Identify which cell holds the provided text, then report its (X, Y) central coordinate. 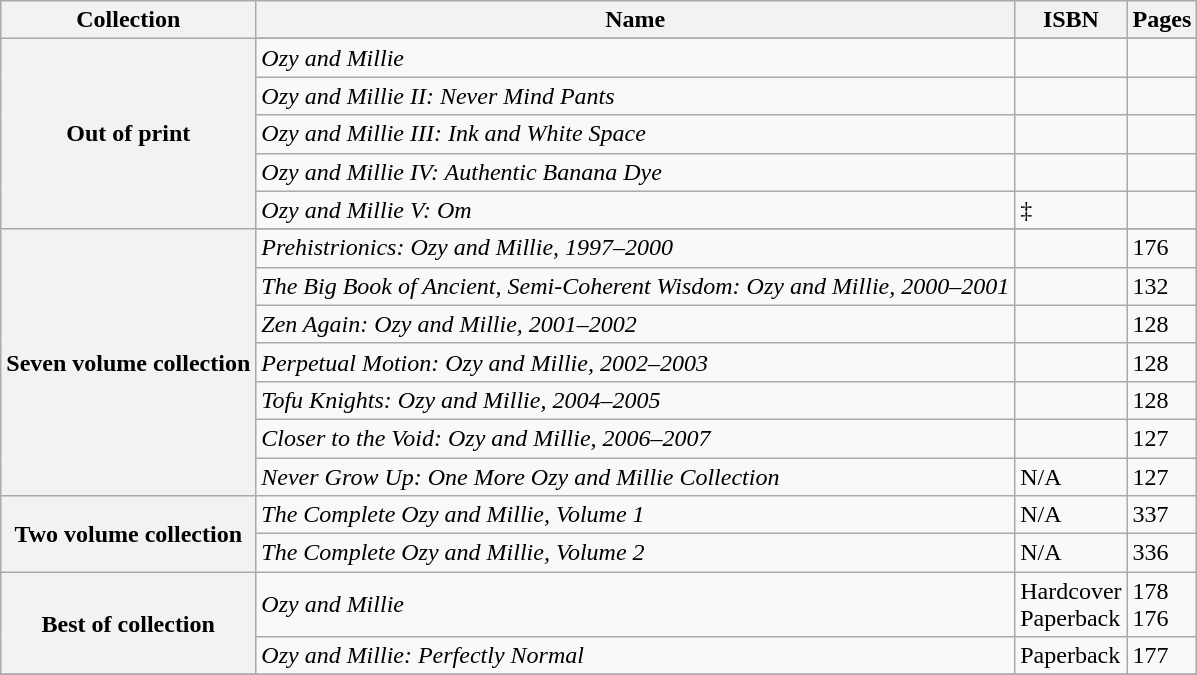
Pages (1162, 20)
178176 (1162, 604)
Seven volume collection (128, 362)
Ozy and Millie III: Ink and White Space (636, 134)
176 (1162, 248)
Closer to the Void: Ozy and Millie, 2006–2007 (636, 438)
Perpetual Motion: Ozy and Millie, 2002–2003 (636, 362)
‡ (1071, 210)
Tofu Knights: Ozy and Millie, 2004–2005 (636, 400)
The Complete Ozy and Millie, Volume 2 (636, 553)
Two volume collection (128, 534)
336 (1162, 553)
Hardcover Paperback (1071, 604)
ISBN (1071, 20)
Best of collection (128, 624)
132 (1162, 286)
337 (1162, 515)
Collection (128, 20)
Ozy and Millie: Perfectly Normal (636, 656)
The Big Book of Ancient, Semi-Coherent Wisdom: Ozy and Millie, 2000–2001 (636, 286)
Ozy and Millie V: Om (636, 210)
Out of print (128, 134)
Paperback (1071, 656)
Name (636, 20)
Ozy and Millie II: Never Mind Pants (636, 96)
Ozy and Millie IV: Authentic Banana Dye (636, 172)
Zen Again: Ozy and Millie, 2001–2002 (636, 324)
Never Grow Up: One More Ozy and Millie Collection (636, 477)
The Complete Ozy and Millie, Volume 1 (636, 515)
Prehistrionics: Ozy and Millie, 1997–2000 (636, 248)
177 (1162, 656)
